Provide the [X, Y] coordinate of the cell's center where the given text is located.  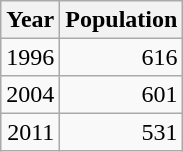
531 [122, 132]
Year [30, 20]
2004 [30, 94]
Population [122, 20]
2011 [30, 132]
1996 [30, 56]
616 [122, 56]
601 [122, 94]
